For the text-containing cell, return its midpoint in (x, y) coordinate format. 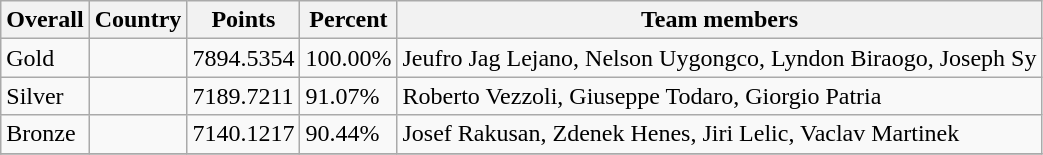
Overall (45, 20)
Gold (45, 58)
Roberto Vezzoli, Giuseppe Todaro, Giorgio Patria (720, 96)
Percent (348, 20)
7189.7211 (244, 96)
Silver (45, 96)
7894.5354 (244, 58)
90.44% (348, 134)
100.00% (348, 58)
Josef Rakusan, Zdenek Henes, Jiri Lelic, Vaclav Martinek (720, 134)
Points (244, 20)
Jeufro Jag Lejano, Nelson Uygongco, Lyndon Biraogo, Joseph Sy (720, 58)
Team members (720, 20)
Country (138, 20)
Bronze (45, 134)
91.07% (348, 96)
7140.1217 (244, 134)
